Return the [X, Y] coordinate for the center point of the cell that contains the specified text.  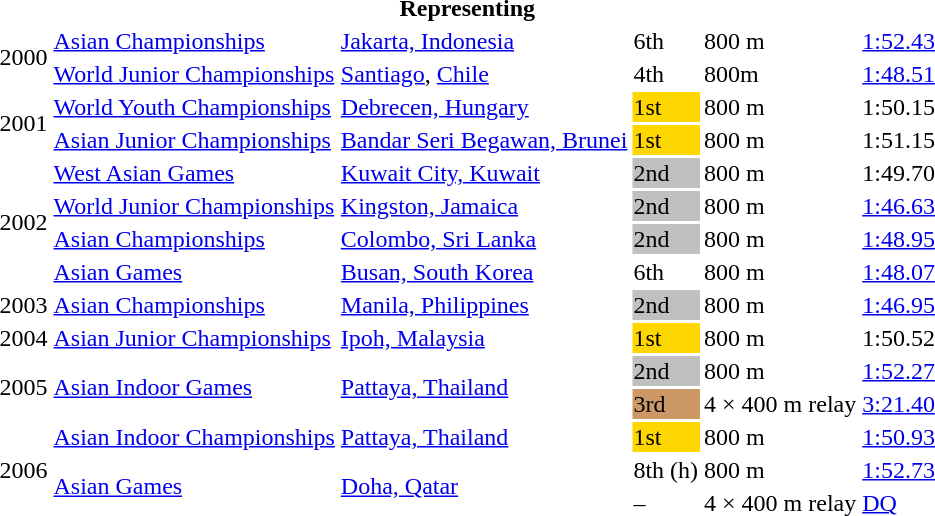
Debrecen, Hungary [484, 107]
4 × 400 m relay [780, 404]
Santiago, Chile [484, 74]
Colombo, Sri Lanka [484, 239]
Manila, Philippines [484, 305]
800m [780, 74]
3rd [666, 404]
Asian Indoor Championships [194, 437]
Ipoh, Malaysia [484, 338]
West Asian Games [194, 173]
Bandar Seri Begawan, Brunei [484, 140]
4th [666, 74]
Kuwait City, Kuwait [484, 173]
Jakarta, Indonesia [484, 41]
World Youth Championships [194, 107]
Kingston, Jamaica [484, 206]
Asian Indoor Games [194, 388]
Asian Games [194, 272]
Busan, South Korea [484, 272]
8th (h) [666, 470]
